Identify which cell holds the provided text, then report its [x, y] central coordinate. 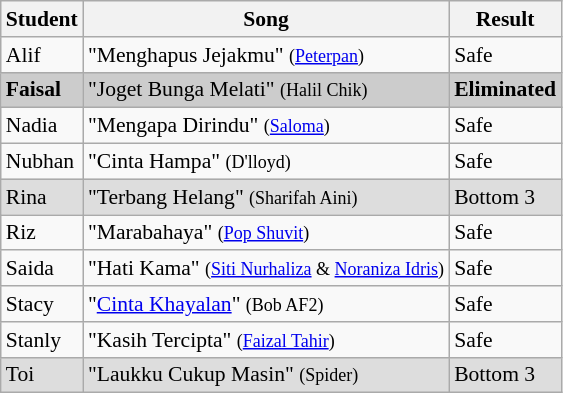
"Mengapa Dirindu" (Saloma) [266, 126]
"Terbang Helang" (Sharifah Aini) [266, 197]
Stanly [42, 340]
Result [505, 19]
Saida [42, 269]
"Marabahaya" (Pop Shuvit) [266, 233]
"Hati Kama" (Siti Nurhaliza & Noraniza Idris) [266, 269]
"Cinta Hampa" (D'lloyd) [266, 162]
Nubhan [42, 162]
Faisal [42, 90]
Song [266, 19]
Eliminated [505, 90]
"Joget Bunga Melati" (Halil Chik) [266, 90]
Nadia [42, 126]
Toi [42, 375]
"Menghapus Jejakmu" (Peterpan) [266, 55]
Rina [42, 197]
Riz [42, 233]
Stacy [42, 304]
Alif [42, 55]
Student [42, 19]
"Kasih Tercipta" (Faizal Tahir) [266, 340]
"Laukku Cukup Masin" (Spider) [266, 375]
"Cinta Khayalan" (Bob AF2) [266, 304]
